Determine the (x, y) coordinate at the center of the cell enclosing the given text.  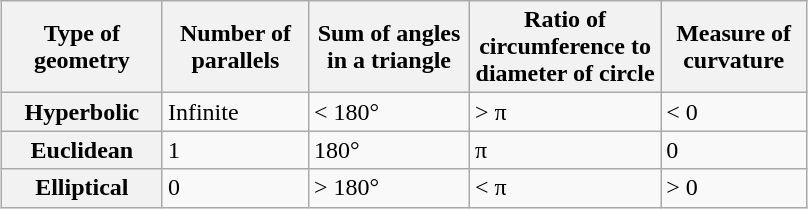
Elliptical (82, 188)
> 0 (734, 188)
1 (235, 150)
Euclidean (82, 150)
> 180° (388, 188)
Type of geometry (82, 47)
Infinite (235, 112)
< 180° (388, 112)
π (566, 150)
Measure of curvature (734, 47)
Hyperbolic (82, 112)
Number of parallels (235, 47)
180° (388, 150)
< 0 (734, 112)
> π (566, 112)
< π (566, 188)
Sum of angles in a triangle (388, 47)
Ratio of circumference to diameter of circle (566, 47)
